Pinpoint the cell where the given text exists, returning its (X, Y) midpoint coordinate. 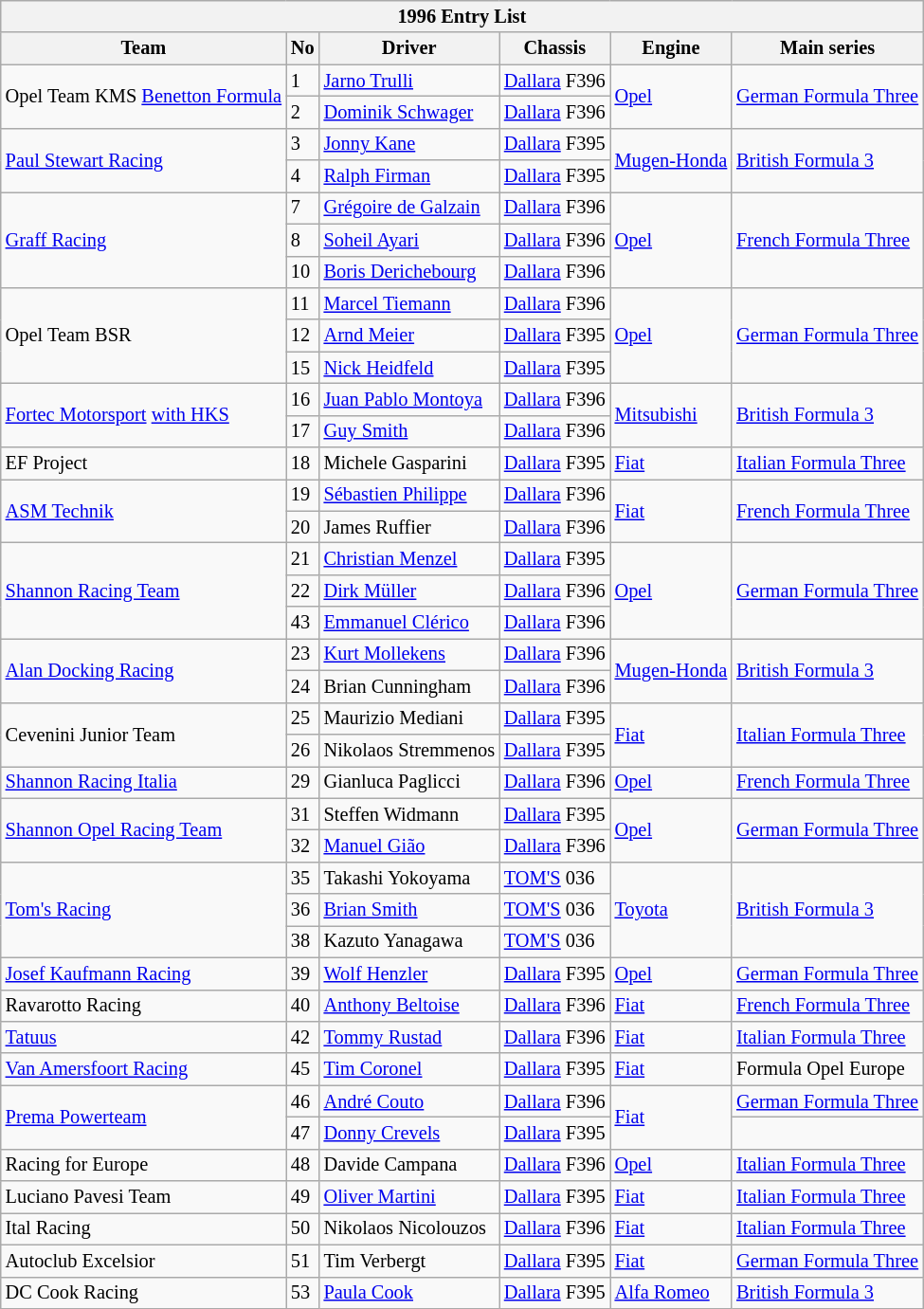
Team (144, 48)
Maurizio Mediani (409, 718)
Dominik Schwager (409, 112)
40 (303, 1006)
1996 Entry List (462, 16)
Takashi Yokoyama (409, 878)
Brian Cunningham (409, 686)
Gianluca Paglicci (409, 782)
39 (303, 973)
2 (303, 112)
Oliver Martini (409, 1197)
Prema Powerteam (144, 1117)
3 (303, 144)
29 (303, 782)
38 (303, 941)
24 (303, 686)
Tim Verbergt (409, 1261)
Brian Smith (409, 910)
Opel Team BSR (144, 336)
23 (303, 654)
André Couto (409, 1101)
48 (303, 1165)
Juan Pablo Montoya (409, 399)
12 (303, 336)
17 (303, 431)
7 (303, 208)
Shannon Racing Team (144, 590)
Mitsubishi (671, 415)
Engine (671, 48)
16 (303, 399)
Ital Racing (144, 1228)
No (303, 48)
Anthony Beltoise (409, 1006)
Nick Heidfeld (409, 368)
Kurt Mollekens (409, 654)
Ralph Firman (409, 176)
Michele Gasparini (409, 464)
42 (303, 1037)
Marcel Tiemann (409, 303)
ASM Technik (144, 510)
Chassis (555, 48)
46 (303, 1101)
Paula Cook (409, 1293)
Jarno Trulli (409, 81)
20 (303, 527)
Josef Kaufmann Racing (144, 973)
Emmanuel Clérico (409, 623)
Tommy Rustad (409, 1037)
Boris Derichebourg (409, 272)
Luciano Pavesi Team (144, 1197)
53 (303, 1293)
Dirk Müller (409, 591)
Kazuto Yanagawa (409, 941)
15 (303, 368)
Fortec Motorsport with HKS (144, 415)
Arnd Meier (409, 336)
Shannon Opel Racing Team (144, 830)
Davide Campana (409, 1165)
10 (303, 272)
Paul Stewart Racing (144, 159)
James Ruffier (409, 527)
Toyota (671, 910)
DC Cook Racing (144, 1293)
Formula Opel Europe (827, 1069)
Tom's Racing (144, 910)
49 (303, 1197)
Cevenini Junior Team (144, 734)
Van Amersfoort Racing (144, 1069)
Shannon Racing Italia (144, 782)
26 (303, 750)
25 (303, 718)
47 (303, 1133)
Soheil Ayari (409, 240)
32 (303, 845)
Alan Docking Racing (144, 669)
18 (303, 464)
Wolf Henzler (409, 973)
Nikolaos Nicolouzos (409, 1228)
Grégoire de Galzain (409, 208)
19 (303, 495)
Jonny Kane (409, 144)
EF Project (144, 464)
Guy Smith (409, 431)
Main series (827, 48)
51 (303, 1261)
31 (303, 814)
45 (303, 1069)
22 (303, 591)
Driver (409, 48)
Racing for Europe (144, 1165)
Steffen Widmann (409, 814)
Donny Crevels (409, 1133)
Christian Menzel (409, 558)
Sébastien Philippe (409, 495)
Opel Team KMS Benetton Formula (144, 97)
11 (303, 303)
21 (303, 558)
4 (303, 176)
Tatuus (144, 1037)
50 (303, 1228)
Autoclub Excelsior (144, 1261)
36 (303, 910)
Nikolaos Stremmenos (409, 750)
43 (303, 623)
Manuel Gião (409, 845)
35 (303, 878)
8 (303, 240)
Alfa Romeo (671, 1293)
Tim Coronel (409, 1069)
Graff Racing (144, 239)
1 (303, 81)
Ravarotto Racing (144, 1006)
